Return the [X, Y] coordinate for the center point of the cell that contains the specified text.  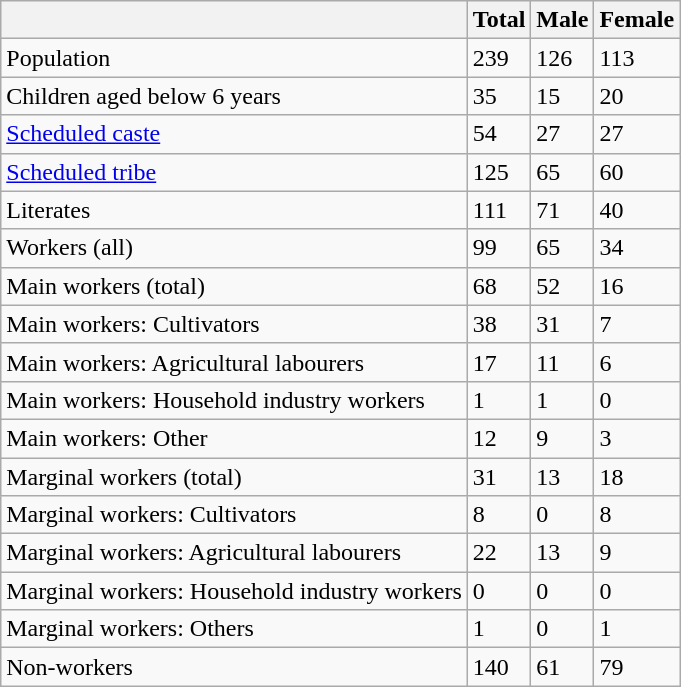
Marginal workers: Cultivators [234, 515]
6 [637, 362]
Workers (all) [234, 248]
111 [499, 210]
52 [562, 286]
Marginal workers: Others [234, 629]
Main workers: Cultivators [234, 324]
Scheduled tribe [234, 172]
12 [499, 438]
Total [499, 20]
79 [637, 667]
17 [499, 362]
Literates [234, 210]
54 [499, 134]
126 [562, 58]
18 [637, 477]
Non-workers [234, 667]
3 [637, 438]
Children aged below 6 years [234, 96]
40 [637, 210]
15 [562, 96]
Female [637, 20]
99 [499, 248]
16 [637, 286]
Marginal workers: Agricultural labourers [234, 553]
61 [562, 667]
Male [562, 20]
125 [499, 172]
34 [637, 248]
Marginal workers (total) [234, 477]
Main workers: Other [234, 438]
20 [637, 96]
38 [499, 324]
22 [499, 553]
Marginal workers: Household industry workers [234, 591]
239 [499, 58]
68 [499, 286]
113 [637, 58]
60 [637, 172]
Population [234, 58]
Main workers (total) [234, 286]
35 [499, 96]
7 [637, 324]
Main workers: Household industry workers [234, 400]
140 [499, 667]
Scheduled caste [234, 134]
11 [562, 362]
71 [562, 210]
Main workers: Agricultural labourers [234, 362]
